Find where the given text appears and provide that cell's center as (x, y) coordinate. 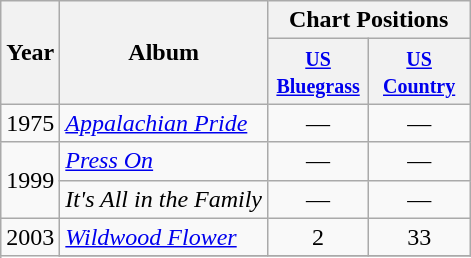
Album (164, 52)
It's All in the Family (164, 199)
Appalachian Pride (164, 123)
Press On (164, 161)
Wildwood Flower (164, 237)
Chart Positions (369, 20)
Year (30, 52)
33 (420, 237)
1999 (30, 180)
US Bluegrass (318, 72)
2003 (30, 237)
2 (318, 237)
1975 (30, 123)
US Country (420, 72)
